Detect which cell encompasses the target text, then output its (X, Y) center coordinate. 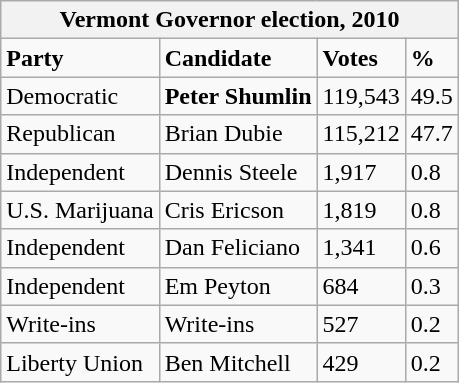
115,212 (361, 134)
527 (361, 324)
429 (361, 362)
Democratic (80, 96)
119,543 (361, 96)
0.3 (432, 286)
0.6 (432, 248)
Dennis Steele (238, 172)
Peter Shumlin (238, 96)
Candidate (238, 58)
U.S. Marijuana (80, 210)
Vermont Governor election, 2010 (230, 20)
684 (361, 286)
49.5 (432, 96)
Votes (361, 58)
1,917 (361, 172)
Republican (80, 134)
Em Peyton (238, 286)
Dan Feliciano (238, 248)
% (432, 58)
1,341 (361, 248)
Ben Mitchell (238, 362)
Liberty Union (80, 362)
Brian Dubie (238, 134)
1,819 (361, 210)
Cris Ericson (238, 210)
47.7 (432, 134)
Party (80, 58)
